Detect which cell encompasses the target text, then output its (X, Y) center coordinate. 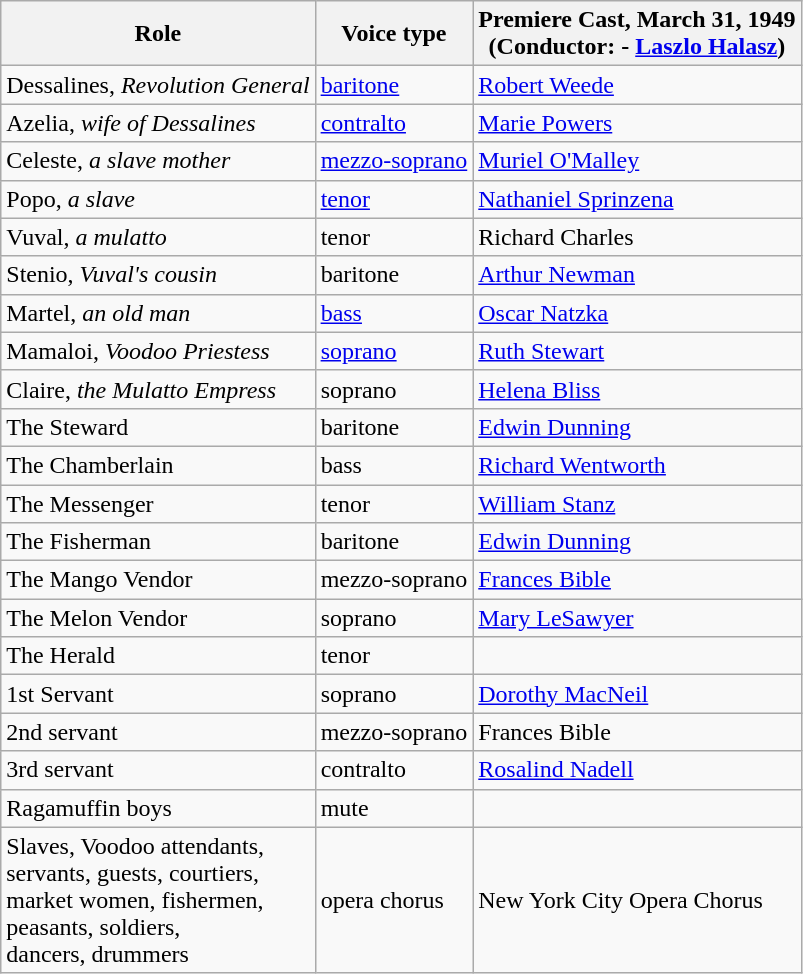
Azelia, wife of Dessalines (158, 123)
The Steward (158, 427)
mute (394, 808)
Ruth Stewart (637, 351)
Richard Charles (637, 237)
The Herald (158, 656)
Ragamuffin boys (158, 808)
Dessalines, Revolution General (158, 85)
Muriel O'Malley (637, 161)
2nd servant (158, 732)
Vuval, a mulatto (158, 237)
Rosalind Nadell (637, 770)
Stenio, Vuval's cousin (158, 275)
Arthur Newman (637, 275)
1st Servant (158, 694)
The Chamberlain (158, 465)
Martel, an old man (158, 313)
Popo, a slave (158, 199)
The Fisherman (158, 542)
Helena Bliss (637, 389)
Robert Weede (637, 85)
Voice type (394, 34)
Mamaloi, Voodoo Priestess (158, 351)
Oscar Natzka (637, 313)
Richard Wentworth (637, 465)
Mary LeSawyer (637, 618)
3rd servant (158, 770)
New York City Opera Chorus (637, 900)
Role (158, 34)
Marie Powers (637, 123)
opera chorus (394, 900)
The Melon Vendor (158, 618)
William Stanz (637, 503)
The Mango Vendor (158, 580)
Slaves, Voodoo attendants, servants, guests, courtiers, market women, fishermen, peasants, soldiers, dancers, drummers (158, 900)
The Messenger (158, 503)
Nathaniel Sprinzena (637, 199)
Claire, the Mulatto Empress (158, 389)
Premiere Cast, March 31, 1949(Conductor: - Laszlo Halasz) (637, 34)
Dorothy MacNeil (637, 694)
Celeste, a slave mother (158, 161)
